Provide the [x, y] coordinate of the cell's center where the given text is located.  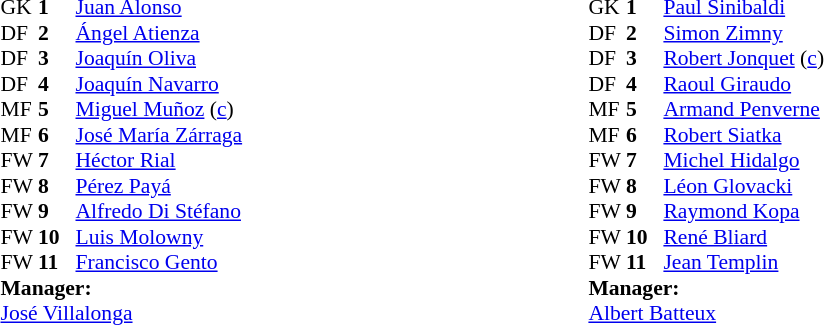
Michel Hidalgo [744, 161]
Jean Templin [744, 263]
Léon Glovacki [744, 186]
Robert Jonquet (c) [744, 59]
Raymond Kopa [744, 211]
Robert Siatka [744, 135]
René Bliard [744, 237]
Ángel Atienza [160, 33]
Héctor Rial [160, 161]
Raoul Giraudo [744, 84]
Francisco Gento [160, 263]
José María Zárraga [160, 135]
Alfredo Di Stéfano [160, 211]
Joaquín Navarro [160, 84]
Luis Molowny [160, 237]
Pérez Payá [160, 186]
Armand Penverne [744, 109]
Joaquín Oliva [160, 59]
Simon Zimny [744, 33]
Miguel Muñoz (c) [160, 109]
